Locate the cell with the specified text and output its [x, y] center coordinate. 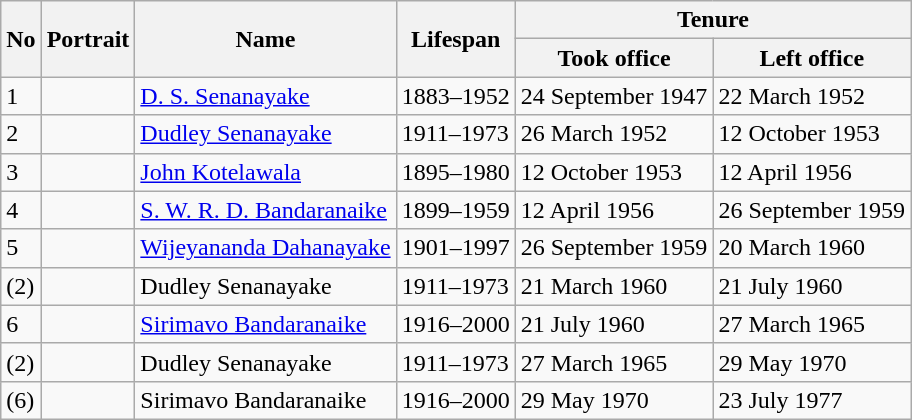
3 [21, 172]
D. S. Senanayake [266, 96]
23 July 1977 [812, 400]
6 [21, 324]
22 March 1952 [812, 96]
1895–1980 [456, 172]
No [21, 39]
20 March 1960 [812, 248]
Took office [614, 58]
John Kotelawala [266, 172]
Portrait [88, 39]
Lifespan [456, 39]
1883–1952 [456, 96]
Wijeyananda Dahanayake [266, 248]
S. W. R. D. Bandaranaike [266, 210]
1901–1997 [456, 248]
Name [266, 39]
2 [21, 134]
Left office [812, 58]
Tenure [712, 20]
24 September 1947 [614, 96]
21 March 1960 [614, 286]
(6) [21, 400]
4 [21, 210]
26 March 1952 [614, 134]
1 [21, 96]
5 [21, 248]
1899–1959 [456, 210]
